Scan for the cell matching the given text and deliver its (X, Y) coordinate at center. 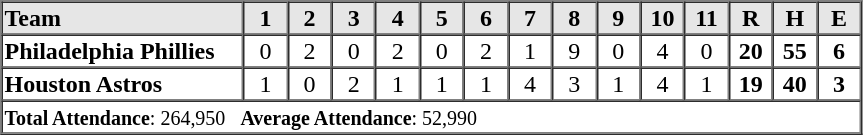
11 (706, 18)
10 (662, 18)
8 (574, 18)
40 (795, 84)
H (795, 18)
7 (530, 18)
5 (442, 18)
Houston Astros (123, 84)
20 (751, 50)
Total Attendance: 264,950 Average Attendance: 52,990 (432, 116)
R (751, 18)
Philadelphia Phillies (123, 50)
19 (751, 84)
Team (123, 18)
E (839, 18)
55 (795, 50)
